Return the (x, y) coordinate for the center point of the cell that contains the specified text.  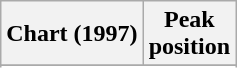
Chart (1997) (72, 34)
Peakposition (189, 34)
